Locate the cell with the specified text and output its [x, y] center coordinate. 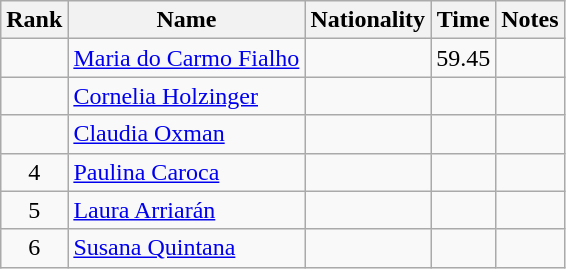
Rank [34, 20]
5 [34, 210]
Susana Quintana [186, 248]
Notes [530, 20]
59.45 [464, 58]
Claudia Oxman [186, 134]
Time [464, 20]
Nationality [368, 20]
Name [186, 20]
Laura Arriarán [186, 210]
Maria do Carmo Fialho [186, 58]
6 [34, 248]
4 [34, 172]
Cornelia Holzinger [186, 96]
Paulina Caroca [186, 172]
